From the cell containing the given text, extract its center point as (X, Y) coordinate. 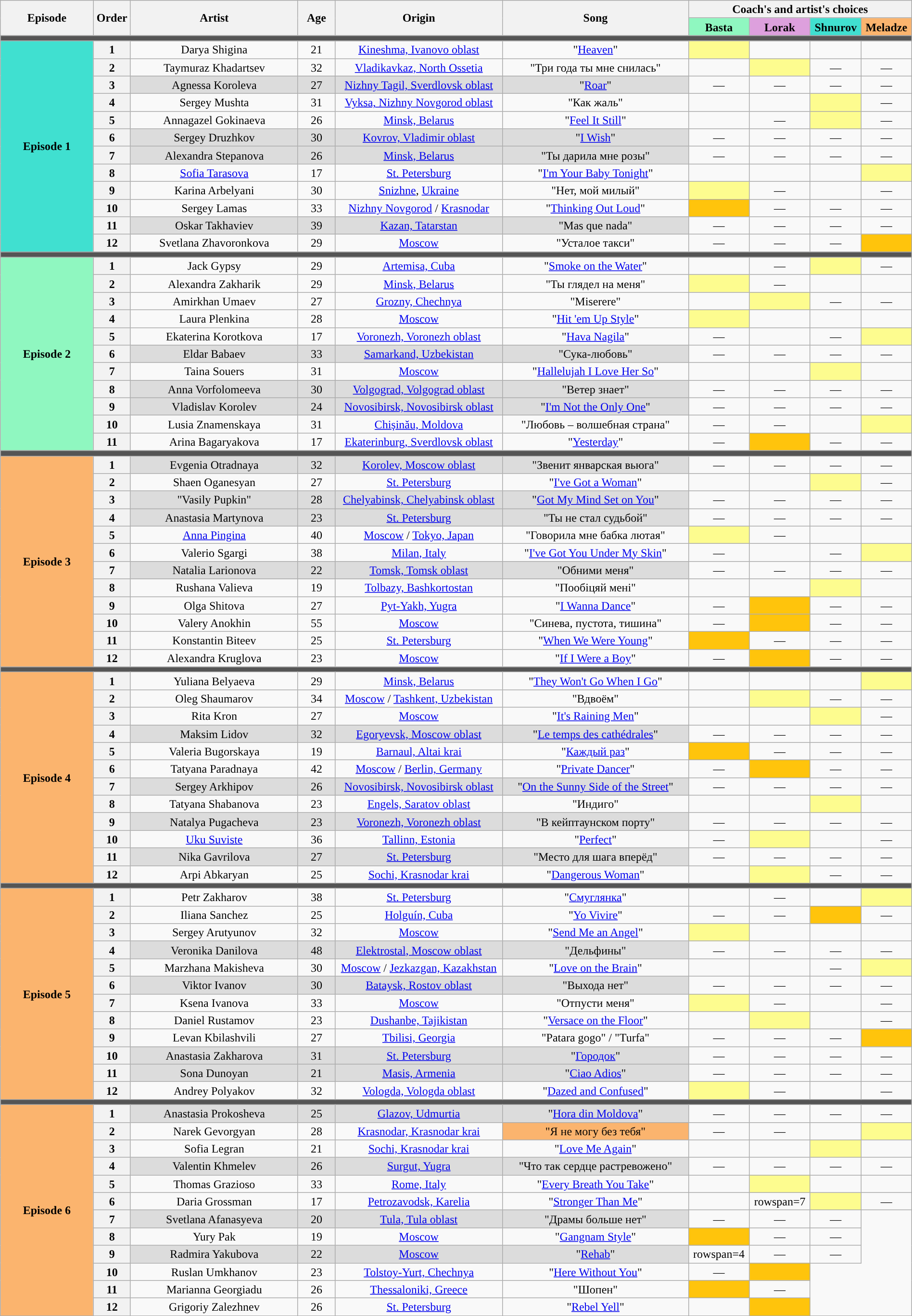
"Звенит январская вьюга" (595, 464)
Nizhny Novgorod / Krasnodar (419, 208)
Yuliana Belyaeva (214, 681)
Rome, Italy (419, 1184)
Rushana Valieva (214, 588)
Kineshma, Ivanovo oblast (419, 50)
Tolstoy-Yurt, Chechnya (419, 1271)
Song (595, 18)
Nizhny Tagil, Sverdlovsk oblast (419, 85)
Thessaloniki, Greece (419, 1290)
"Ты не стал судьбой" (595, 517)
Age (317, 18)
Petr Zakharov (214, 897)
"Love on the Brain" (595, 967)
Bataysk, Rostov oblast (419, 985)
Agnessa Koroleva (214, 85)
"Le temps des cathédrales" (595, 734)
"Городок" (595, 1056)
Taymuraz Khadartsev (214, 67)
"Ты глядел на меня" (595, 284)
Artist (214, 18)
Chișinău, Moldova (419, 424)
"Patara gogo" / "Turfa" (595, 1038)
"Ветер знает" (595, 389)
"Here Without You" (595, 1271)
36 (317, 840)
"Every Breath You Take" (595, 1184)
"Каждый раз" (595, 751)
Moscow / Tokyo, Japan (419, 535)
"Ты дарила мне розы" (595, 155)
Arina Bagaryakova (214, 441)
"On the Sunny Side of the Street" (595, 787)
Coach's and artist's choices (800, 10)
Tatyana Paradnaya (214, 769)
"Thinking Out Loud" (595, 208)
Samarkand, Uzbekistan (419, 354)
20 (317, 1219)
"Я не могу без тебя" (595, 1131)
"Выхода нет" (595, 985)
Tula, Tula oblast (419, 1219)
40 (317, 535)
Taina Souers (214, 371)
Shaen Oganesyan (214, 483)
"Hora din Moldova" (595, 1114)
Grozny, Chechnya (419, 301)
"Gangnam Style" (595, 1237)
Alexandra Kruglova (214, 658)
Karina Arbelyani (214, 190)
Oskar Takhaviev (214, 226)
Laura Plenkina (214, 318)
"Private Dancer" (595, 769)
Moscow / Berlin, Germany (419, 769)
"Обними меня" (595, 570)
Ekaterinburg, Sverdlovsk oblast (419, 441)
34 (317, 698)
Tallinn, Estonia (419, 840)
"Heaven" (595, 50)
Sergey Arutyunov (214, 933)
Moscow / Tashkent, Uzbekistan (419, 698)
"They Won't Go When I Go" (595, 681)
"I'm Not the Only One" (595, 407)
Anastasia Martynova (214, 517)
"Hallelujah I Love Her So" (595, 371)
"Got My Mind Set on You" (595, 500)
"Ciao Adios" (595, 1073)
Vladislav Korolev (214, 407)
"Dangerous Woman" (595, 874)
Valeria Bugorskaya (214, 751)
"If I Were a Boy" (595, 658)
Lorak (780, 27)
"Mas que nada" (595, 226)
Barnaul, Altai krai (419, 751)
42 (317, 769)
"Love Me Again" (595, 1149)
"Отпусти меня" (595, 1003)
"Yesterday" (595, 441)
39 (317, 226)
"Говорила мне бабка лютая" (595, 535)
Natalya Pugacheva (214, 821)
Veronika Danilova (214, 950)
Petrozavodsk, Karelia (419, 1201)
Vyksa, Nizhny Novgorod oblast (419, 103)
rowspan=4 (719, 1254)
Evgenia Otradnaya (214, 464)
"Stronger Than Me" (595, 1201)
"Dazed and Confused" (595, 1090)
"Smoke on the Water" (595, 266)
"Hava Nagila" (595, 337)
Anna Pingina (214, 535)
Sergey Arkhipov (214, 787)
Milan, Italy (419, 553)
Arpi Abkaryan (214, 874)
Vladikavkaz, North Ossetia (419, 67)
Konstantin Biteev (214, 640)
Korolev, Moscow oblast (419, 464)
Maksim Lidov (214, 734)
rowspan=7 (780, 1201)
"Три года ты мне снилась" (595, 67)
Tbilisi, Georgia (419, 1038)
Snizhne, Ukraine (419, 190)
Ruslan Umkhanov (214, 1271)
Order (112, 18)
Nika Gavrilova (214, 857)
Volgograd, Volgograd oblast (419, 389)
"When We Were Young" (595, 640)
Masis, Armenia (419, 1073)
24 (317, 407)
Episode (47, 18)
Tatyana Shabanova (214, 804)
Valentin Khmelev (214, 1166)
Moscow / Jezkazgan, Kazakhstan (419, 967)
"Hit 'em Up Style" (595, 318)
"Rebel Yell" (595, 1307)
"Сука-любовь" (595, 354)
48 (317, 950)
Alexandra Zakharik (214, 284)
"It's Raining Men" (595, 716)
Thomas Grazioso (214, 1184)
Grigoriy Zalezhnev (214, 1307)
Anna Vorfolomeeva (214, 389)
Eldar Babaev (214, 354)
Krasnodar, Krasnodar krai (419, 1131)
Sofia Legran (214, 1149)
"Feel It Still" (595, 120)
"Roar" (595, 85)
"Что так сердце растревожено" (595, 1166)
Anastasia Prokosheva (214, 1114)
Natalia Larionova (214, 570)
Episode 4 (47, 778)
Olga Shitova (214, 605)
"I Wanna Dance" (595, 605)
Jack Gypsy (214, 266)
Sona Dunoyan (214, 1073)
"Усталое такси" (595, 243)
"Любовь – волшебная страна" (595, 424)
Dushanbe, Tajikistan (419, 1020)
Valery Anokhin (214, 623)
Daniel Rustamov (214, 1020)
Annagazel Gokinaeva (214, 120)
Elektrostal, Moscow oblast (419, 950)
Uku Suviste (214, 840)
"Смуглянка" (595, 897)
Sofia Tarasova (214, 173)
Episode 5 (47, 994)
Anastasia Zakharova (214, 1056)
Holguín, Cuba (419, 915)
55 (317, 623)
Tolbazy, Bashkortostan (419, 588)
Tomsk, Tomsk oblast (419, 570)
Viktor Ivanov (214, 985)
Vologda, Vologda oblast (419, 1090)
Chelyabinsk, Chelyabinsk oblast (419, 500)
"I'm Your Baby Tonight" (595, 173)
Svetlana Zhavoronkova (214, 243)
"Драмы больше нет" (595, 1219)
Pyt-Yakh, Yugra (419, 605)
Iliana Sanchez (214, 915)
Oleg Shaumarov (214, 698)
Egoryevsk, Moscow oblast (419, 734)
Radmira Yakubova (214, 1254)
Marianna Georgiadu (214, 1290)
Valerio Sgargi (214, 553)
"Rehab" (595, 1254)
Sergey Druzhkov (214, 138)
Glazov, Udmurtia (419, 1114)
"I've Got You Under My Skin" (595, 553)
Ksena Ivanova (214, 1003)
"Versace on the Floor" (595, 1020)
Rita Kron (214, 716)
"Индиго" (595, 804)
"Нет, мой милый" (595, 190)
"Perfect" (595, 840)
Marzhana Makisheva (214, 967)
"Yo Vivire" (595, 915)
"I've Got a Woman" (595, 483)
Lusia Znamenskaya (214, 424)
Episode 3 (47, 562)
"Шопен" (595, 1290)
Episode 2 (47, 354)
"Дельфины" (595, 950)
"Miserere" (595, 301)
Sergey Mushta (214, 103)
Artemisa, Cuba (419, 266)
Episode 1 (47, 146)
Kovrov, Vladimir oblast (419, 138)
Surgut, Yugra (419, 1166)
"Место для шага вперёд" (595, 857)
Amirkhan Umaev (214, 301)
"I Wish" (595, 138)
Episode 6 (47, 1210)
"Пообiцяй менi" (595, 588)
Sergey Lamas (214, 208)
Yury Pak (214, 1237)
Andrey Polyakov (214, 1090)
Shnurov (836, 27)
Alexandra Stepanova (214, 155)
"Как жаль" (595, 103)
Svetlana Afanasyeva (214, 1219)
"Send Me an Angel" (595, 933)
"Вдвоём" (595, 698)
Meladze (886, 27)
"Vasily Pupkin" (214, 500)
Levan Kbilashvili (214, 1038)
Engels, Saratov oblast (419, 804)
Narek Gevorgyan (214, 1131)
Kazan, Tatarstan (419, 226)
"В кейптаунском порту" (595, 821)
Ekaterina Korotkova (214, 337)
Darya Shigina (214, 50)
Basta (719, 27)
"Синева, пустота, тишина" (595, 623)
Origin (419, 18)
Daria Grossman (214, 1201)
